Return [X, Y] of the center of cell containing provided text 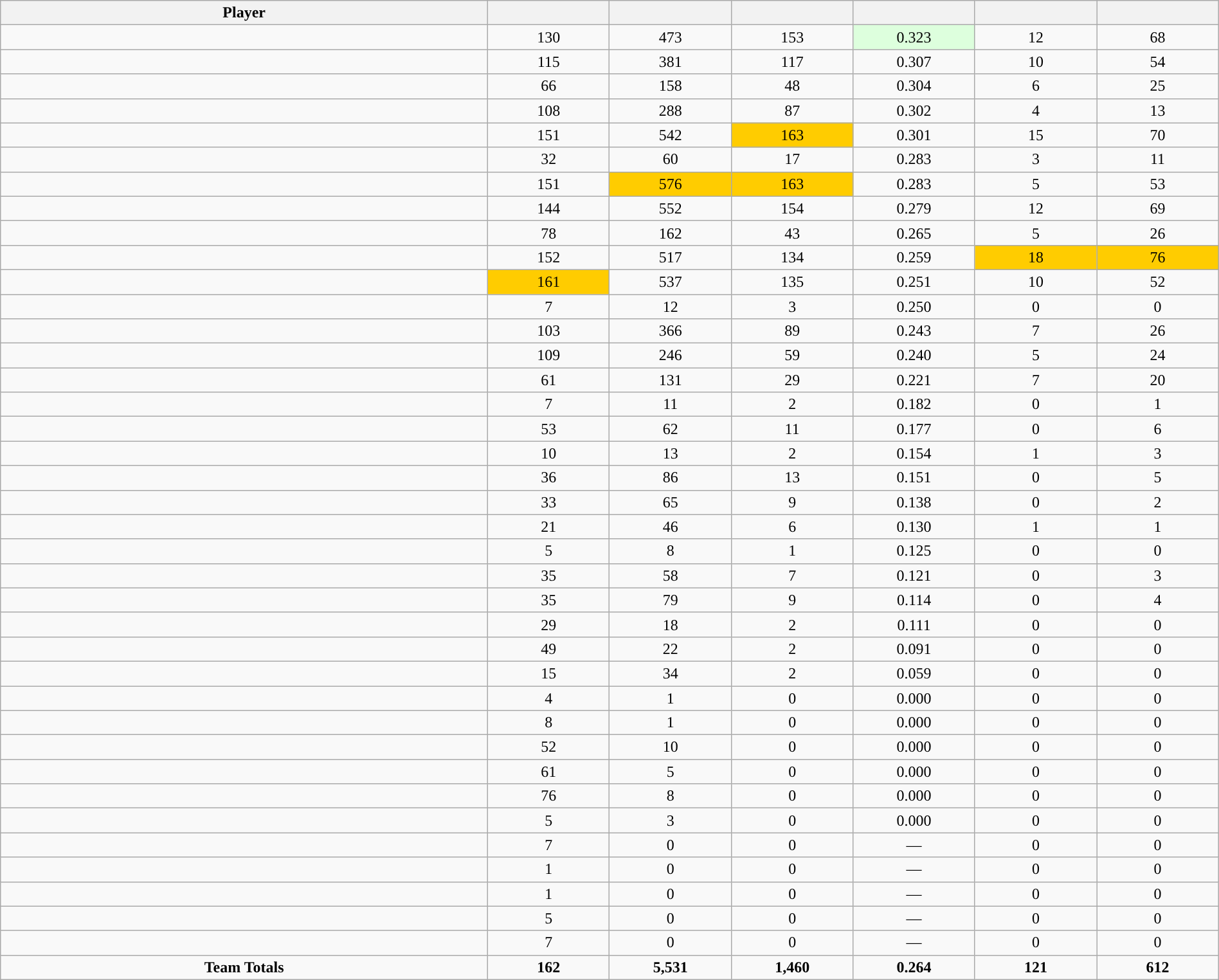
135 [792, 282]
0.151 [914, 478]
0.125 [914, 551]
517 [670, 257]
87 [792, 111]
161 [549, 282]
0.243 [914, 331]
612 [1157, 967]
68 [1157, 37]
89 [792, 331]
0.059 [914, 673]
121 [1035, 967]
36 [549, 478]
59 [792, 356]
542 [670, 135]
65 [670, 502]
0.301 [914, 135]
0.091 [914, 649]
0.307 [914, 62]
70 [1157, 135]
0.114 [914, 600]
0.154 [914, 453]
473 [670, 37]
115 [549, 62]
158 [670, 86]
103 [549, 331]
34 [670, 673]
131 [670, 380]
46 [670, 527]
Team Totals [244, 967]
1,460 [792, 967]
152 [549, 257]
0.138 [914, 502]
48 [792, 86]
381 [670, 62]
0.121 [914, 576]
32 [549, 159]
5,531 [670, 967]
109 [549, 356]
0.111 [914, 624]
60 [670, 159]
0.279 [914, 208]
20 [1157, 380]
0.177 [914, 429]
0.304 [914, 86]
0.265 [914, 233]
58 [670, 576]
0.251 [914, 282]
537 [670, 282]
246 [670, 356]
0.259 [914, 257]
576 [670, 184]
79 [670, 600]
153 [792, 37]
0.250 [914, 307]
69 [1157, 208]
0.130 [914, 527]
25 [1157, 86]
66 [549, 86]
17 [792, 159]
154 [792, 208]
24 [1157, 356]
366 [670, 331]
144 [549, 208]
22 [670, 649]
21 [549, 527]
78 [549, 233]
86 [670, 478]
49 [549, 649]
0.302 [914, 111]
54 [1157, 62]
0.264 [914, 967]
33 [549, 502]
552 [670, 208]
108 [549, 111]
288 [670, 111]
130 [549, 37]
0.323 [914, 37]
0.240 [914, 356]
43 [792, 233]
117 [792, 62]
0.182 [914, 404]
62 [670, 429]
Player [244, 13]
0.221 [914, 380]
134 [792, 257]
